Return [X, Y] of the center of cell containing provided text 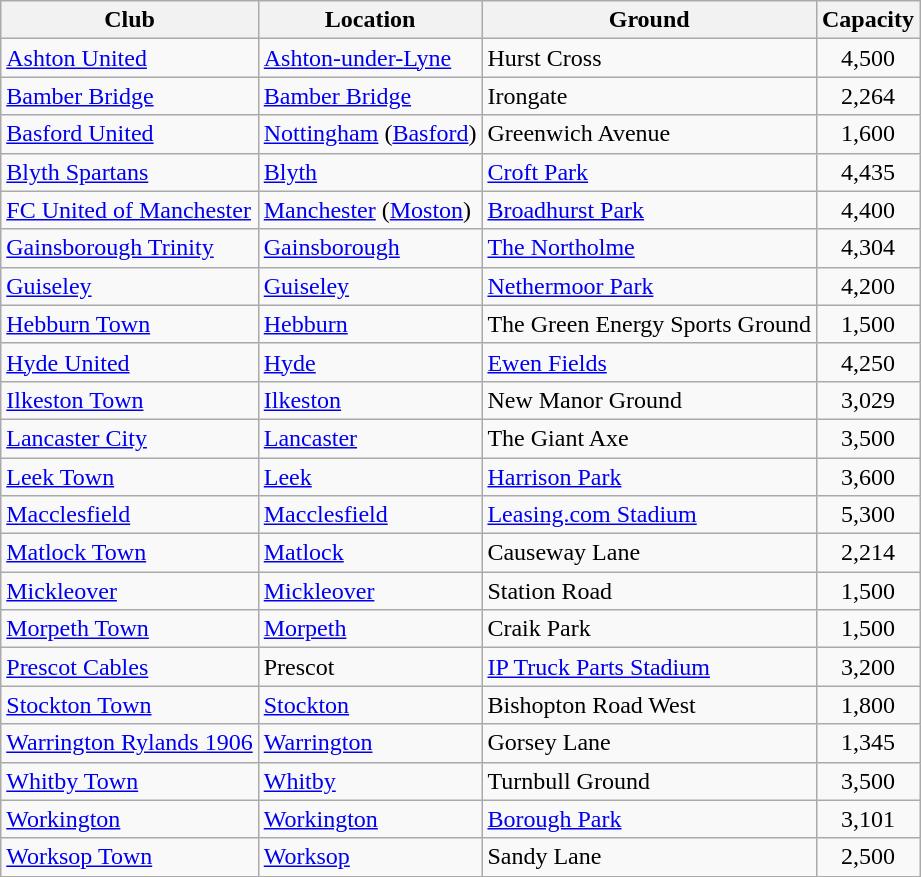
Prescot [370, 667]
Worksop Town [130, 857]
3,029 [868, 400]
Broadhurst Park [650, 210]
Prescot Cables [130, 667]
Ilkeston [370, 400]
Stockton [370, 705]
Sandy Lane [650, 857]
4,250 [868, 362]
Basford United [130, 134]
Turnbull Ground [650, 781]
Morpeth [370, 629]
Stockton Town [130, 705]
Bishopton Road West [650, 705]
Hebburn Town [130, 324]
4,304 [868, 248]
Hyde [370, 362]
Capacity [868, 20]
1,800 [868, 705]
3,101 [868, 819]
Leasing.com Stadium [650, 515]
Morpeth Town [130, 629]
Whitby [370, 781]
Matlock Town [130, 553]
4,500 [868, 58]
4,400 [868, 210]
Station Road [650, 591]
Irongate [650, 96]
Causeway Lane [650, 553]
Leek Town [130, 477]
Blyth Spartans [130, 172]
Lancaster City [130, 438]
Ewen Fields [650, 362]
Matlock [370, 553]
Craik Park [650, 629]
Croft Park [650, 172]
Gainsborough [370, 248]
The Northolme [650, 248]
1,600 [868, 134]
Ashton-under-Lyne [370, 58]
5,300 [868, 515]
Ground [650, 20]
Gorsey Lane [650, 743]
Club [130, 20]
IP Truck Parts Stadium [650, 667]
New Manor Ground [650, 400]
Leek [370, 477]
Hyde United [130, 362]
The Green Energy Sports Ground [650, 324]
4,200 [868, 286]
Hebburn [370, 324]
4,435 [868, 172]
Warrington Rylands 1906 [130, 743]
3,200 [868, 667]
Borough Park [650, 819]
Harrison Park [650, 477]
Warrington [370, 743]
The Giant Axe [650, 438]
Nethermoor Park [650, 286]
Blyth [370, 172]
3,600 [868, 477]
Hurst Cross [650, 58]
Manchester (Moston) [370, 210]
Gainsborough Trinity [130, 248]
Worksop [370, 857]
Nottingham (Basford) [370, 134]
Location [370, 20]
2,214 [868, 553]
1,345 [868, 743]
FC United of Manchester [130, 210]
Greenwich Avenue [650, 134]
Whitby Town [130, 781]
Ashton United [130, 58]
Ilkeston Town [130, 400]
Lancaster [370, 438]
2,264 [868, 96]
2,500 [868, 857]
